For the text-containing cell, return its midpoint in (X, Y) coordinate format. 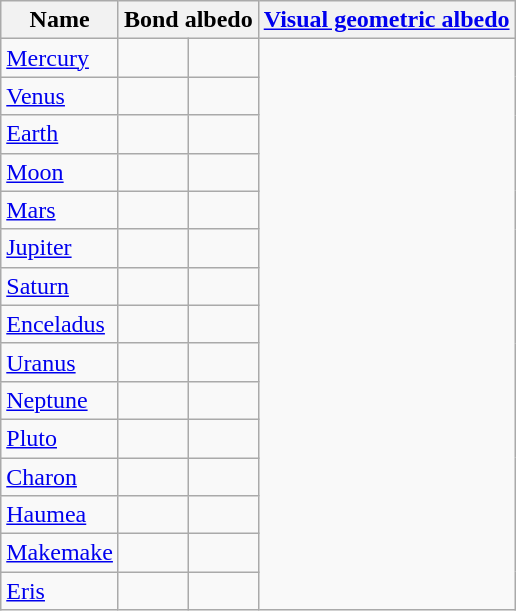
Saturn (60, 286)
Eris (60, 591)
Neptune (60, 400)
Jupiter (60, 248)
Haumea (60, 515)
Name (60, 20)
Bond albedo (188, 20)
Makemake (60, 553)
Mars (60, 210)
Mercury (60, 58)
Pluto (60, 438)
Uranus (60, 362)
Enceladus (60, 324)
Earth (60, 134)
Charon (60, 477)
Moon (60, 172)
Venus (60, 96)
Visual geometric albedo (386, 20)
